Scan for the cell matching the given text and deliver its (X, Y) coordinate at center. 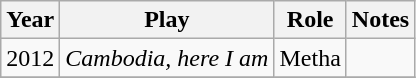
Role (310, 20)
2012 (30, 58)
Year (30, 20)
Cambodia, here I am (167, 58)
Notes (380, 20)
Metha (310, 58)
Play (167, 20)
